For the text-containing cell, return its midpoint in (x, y) coordinate format. 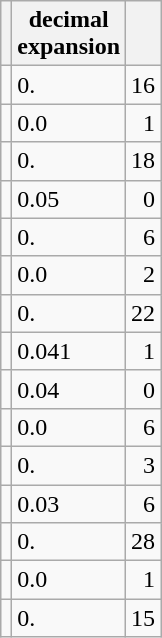
3 (144, 465)
15 (144, 618)
22 (144, 313)
decimalexpansion (69, 34)
16 (144, 85)
0.041 (69, 351)
0.03 (69, 503)
28 (144, 542)
18 (144, 161)
0.04 (69, 389)
2 (144, 275)
0.05 (69, 199)
